Scan for the cell matching the given text and deliver its (X, Y) coordinate at center. 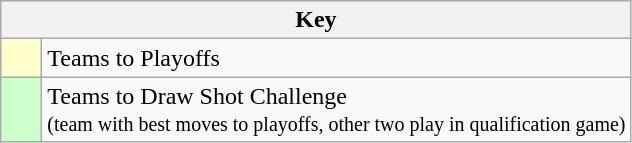
Key (316, 20)
Teams to Draw Shot Challenge (team with best moves to playoffs, other two play in qualification game) (336, 110)
Teams to Playoffs (336, 58)
